Find where the given text appears and provide that cell's center as (X, Y) coordinate. 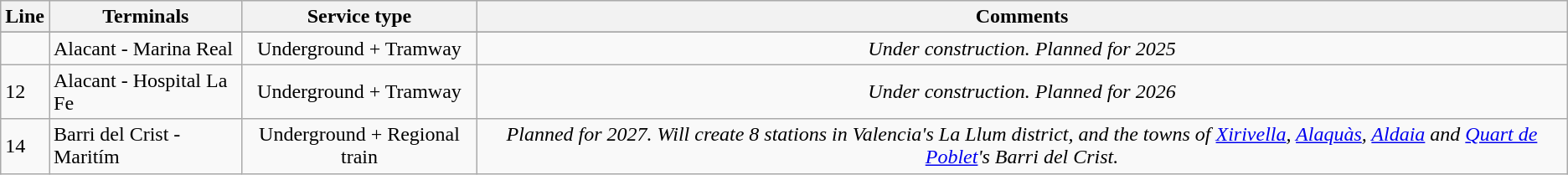
Barri del Crist - Maritím (146, 146)
Alacant - Hospital La Fe (146, 92)
Terminals (146, 17)
14 (25, 146)
Under construction. Planned for 2025 (1022, 49)
Underground + Regional train (359, 146)
Under construction. Planned for 2026 (1022, 92)
Line (25, 17)
Comments (1022, 17)
Alacant - Marina Real (146, 49)
Service type (359, 17)
12 (25, 92)
